For the text-containing cell, return its midpoint in [X, Y] coordinate format. 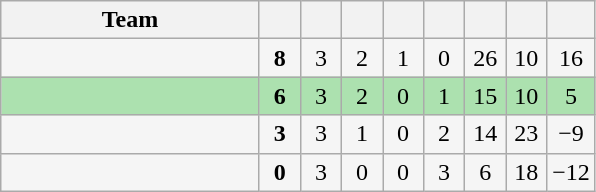
18 [526, 172]
5 [572, 96]
14 [486, 134]
Team [130, 20]
−12 [572, 172]
−9 [572, 134]
23 [526, 134]
26 [486, 58]
16 [572, 58]
15 [486, 96]
8 [280, 58]
